Identify which cell holds the provided text, then report its (x, y) central coordinate. 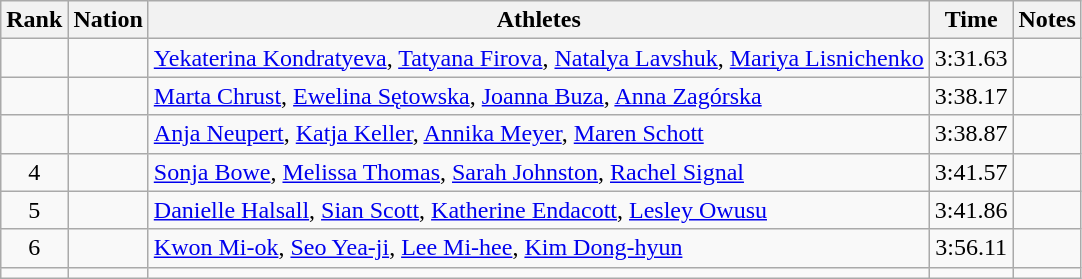
Rank (34, 20)
Athletes (538, 20)
3:41.86 (971, 210)
4 (34, 172)
Nation (108, 20)
Yekaterina Kondratyeva, Tatyana Firova, Natalya Lavshuk, Mariya Lisnichenko (538, 58)
Kwon Mi-ok, Seo Yea-ji, Lee Mi-hee, Kim Dong-hyun (538, 248)
5 (34, 210)
3:38.17 (971, 96)
Sonja Bowe, Melissa Thomas, Sarah Johnston, Rachel Signal (538, 172)
3:31.63 (971, 58)
Anja Neupert, Katja Keller, Annika Meyer, Maren Schott (538, 134)
6 (34, 248)
Danielle Halsall, Sian Scott, Katherine Endacott, Lesley Owusu (538, 210)
3:56.11 (971, 248)
Time (971, 20)
Notes (1047, 20)
Marta Chrust, Ewelina Sętowska, Joanna Buza, Anna Zagórska (538, 96)
3:41.57 (971, 172)
3:38.87 (971, 134)
